Output the [x, y] coordinate of the center of the cell containing the given text.  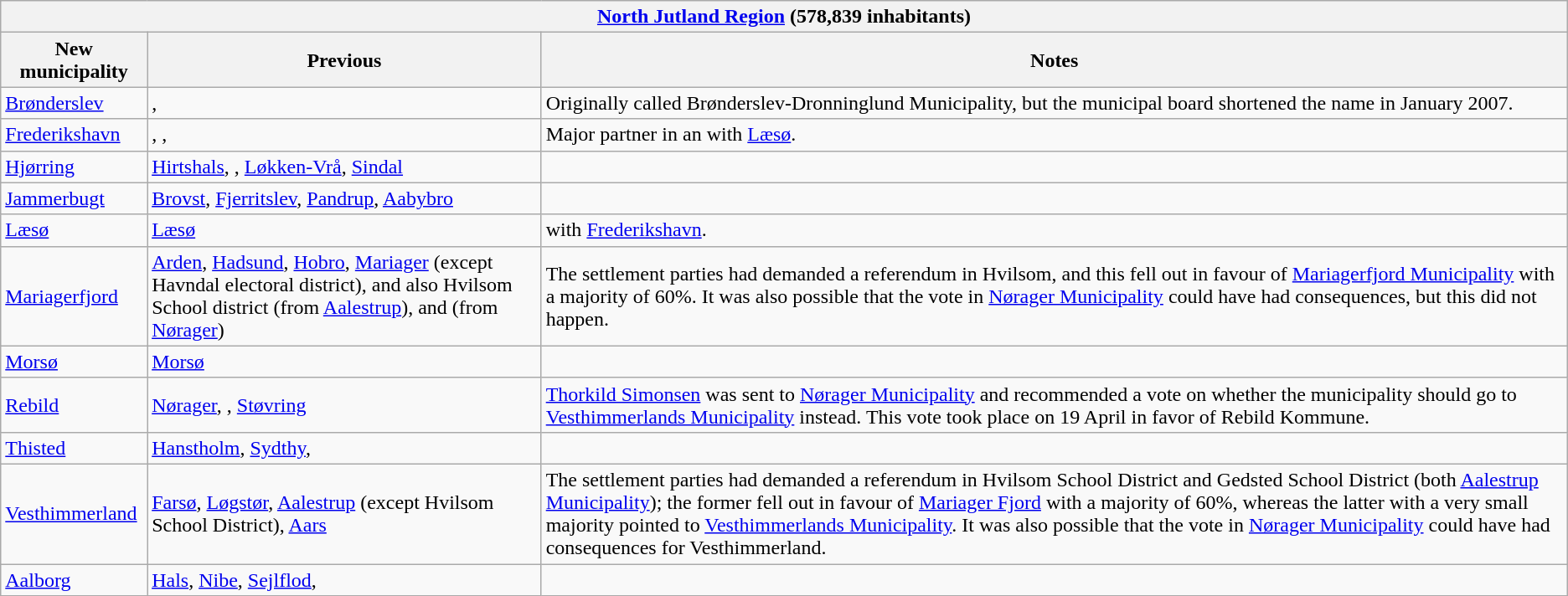
Hanstholm, Sydthy, [345, 448]
Nørager, , Støvring [345, 405]
Brovst, Fjerritslev, Pandrup, Aabybro [345, 198]
Previous [345, 60]
Mariagerfjord [74, 296]
with Frederikshavn. [1054, 230]
New municipality [74, 60]
Farsø, Løgstør, Aalestrup (except Hvilsom School District), Aars [345, 514]
Hirtshals, , Løkken-Vrå, Sindal [345, 167]
Rebild [74, 405]
Notes [1054, 60]
Arden, Hadsund, Hobro, Mariager (except Havndal electoral district), and also Hvilsom School district (from Aalestrup), and (from Nørager) [345, 296]
Vesthimmerland [74, 514]
, , [345, 135]
Major partner in an with Læsø. [1054, 135]
Thisted [74, 448]
Hjørring [74, 167]
North Jutland Region (578,839 inhabitants) [784, 17]
, [345, 103]
Originally called Brønderslev-Dronninglund Municipality, but the municipal board shortened the name in January 2007. [1054, 103]
Aalborg [74, 580]
Frederikshavn [74, 135]
Jammerbugt [74, 198]
Hals, Nibe, Sejlflod, [345, 580]
Brønderslev [74, 103]
